From the cell containing the given text, extract its center point as (x, y) coordinate. 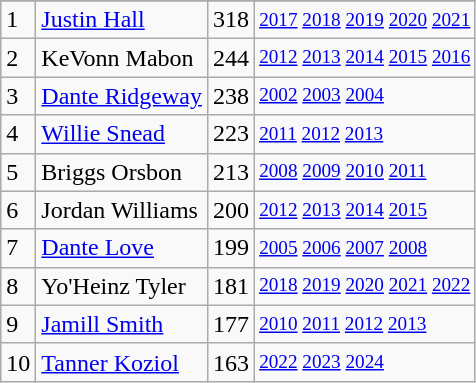
244 (230, 58)
163 (230, 362)
Yo'Heinz Tyler (122, 286)
Willie Snead (122, 134)
2018 2019 2020 2021 2022 (365, 286)
181 (230, 286)
2002 2003 2004 (365, 96)
2010 2011 2012 2013 (365, 324)
223 (230, 134)
10 (18, 362)
3 (18, 96)
8 (18, 286)
1 (18, 20)
KeVonn Mabon (122, 58)
4 (18, 134)
213 (230, 172)
Briggs Orsbon (122, 172)
2022 2023 2024 (365, 362)
177 (230, 324)
2 (18, 58)
2008 2009 2010 2011 (365, 172)
2012 2013 2014 2015 (365, 210)
6 (18, 210)
318 (230, 20)
5 (18, 172)
238 (230, 96)
7 (18, 248)
Jordan Williams (122, 210)
Tanner Koziol (122, 362)
199 (230, 248)
Dante Love (122, 248)
2005 2006 2007 2008 (365, 248)
2011 2012 2013 (365, 134)
Dante Ridgeway (122, 96)
2012 2013 2014 2015 2016 (365, 58)
200 (230, 210)
2017 2018 2019 2020 2021 (365, 20)
Justin Hall (122, 20)
Jamill Smith (122, 324)
9 (18, 324)
